Identify which cell holds the provided text, then report its (X, Y) central coordinate. 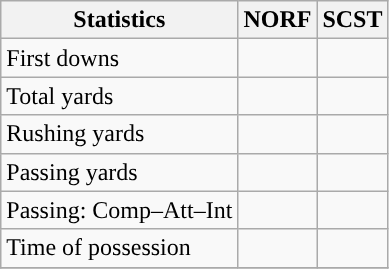
Total yards (120, 96)
First downs (120, 58)
Passing yards (120, 172)
Time of possession (120, 248)
Passing: Comp–Att–Int (120, 210)
NORF (278, 20)
SCST (352, 20)
Rushing yards (120, 134)
Statistics (120, 20)
